Provide the [X, Y] coordinate of the cell's center where the given text is located.  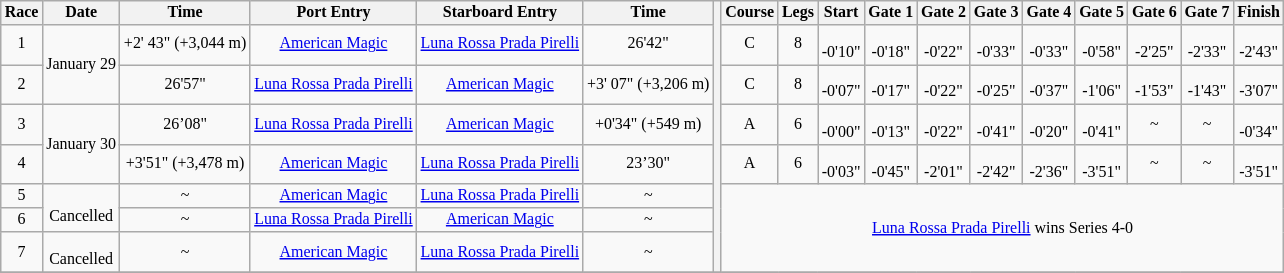
-0'03" [842, 164]
Legs [798, 12]
Finish [1258, 12]
2 [22, 84]
Gate 2 [944, 12]
-2'43" [1258, 44]
Luna Rossa Prada Pirelli wins Series 4-0 [1002, 228]
-1'06" [1102, 84]
5 [22, 196]
-2'01" [944, 164]
+0'34" (+549 m) [648, 124]
+3'51" (+3,478 m) [185, 164]
-0'18" [890, 44]
-2'42" [996, 164]
Starboard Entry [500, 12]
+3' 07" (+3,206 m) [648, 84]
-0'20" [1050, 124]
-0'34" [1258, 124]
Gate 5 [1102, 12]
23’30" [648, 164]
-0'07" [842, 84]
26'42" [648, 44]
-0'58" [1102, 44]
-3'07" [1258, 84]
-0'37" [1050, 84]
Date [81, 12]
January 30 [81, 144]
-0'00" [842, 124]
7 [22, 252]
-1'43" [1208, 84]
3 [22, 124]
Gate 1 [890, 12]
-0'45" [890, 164]
-0'17" [890, 84]
January 29 [81, 64]
Gate 4 [1050, 12]
26’08" [185, 124]
1 [22, 44]
+2' 43" (+3,044 m) [185, 44]
Race [22, 12]
Gate 7 [1208, 12]
Gate 3 [996, 12]
4 [22, 164]
-2'33" [1208, 44]
Course [750, 12]
-2'25" [1154, 44]
26'57" [185, 84]
Gate 6 [1154, 12]
-2'36" [1050, 164]
-0'10" [842, 44]
-0'13" [890, 124]
Port Entry [333, 12]
-0'25" [996, 84]
-1'53" [1154, 84]
Start [842, 12]
